Output the (x, y) coordinate of the center of the cell containing the given text.  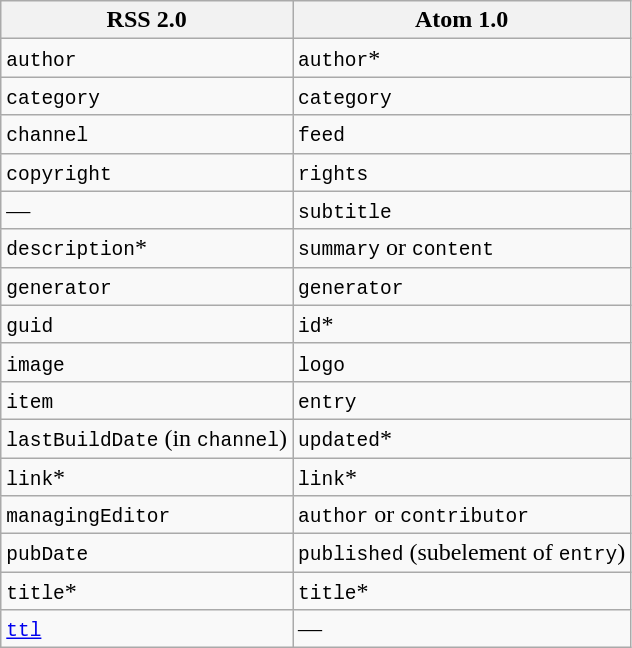
subtitle (462, 210)
author or contributor (462, 515)
feed (462, 134)
RSS 2.0 (147, 20)
lastBuildDate (in channel) (147, 438)
author (147, 58)
item (147, 400)
guid (147, 324)
author* (462, 58)
ttl (147, 629)
image (147, 362)
channel (147, 134)
rights (462, 172)
entry (462, 400)
Atom 1.0 (462, 20)
id* (462, 324)
copyright (147, 172)
description* (147, 248)
summary or content (462, 248)
updated* (462, 438)
published (subelement of entry) (462, 553)
logo (462, 362)
pubDate (147, 553)
managingEditor (147, 515)
